Locate the cell with the specified text and output its [X, Y] center coordinate. 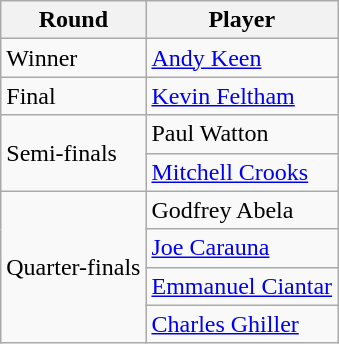
Godfrey Abela [242, 210]
Final [74, 96]
Winner [74, 58]
Andy Keen [242, 58]
Emmanuel Ciantar [242, 286]
Paul Watton [242, 134]
Semi-finals [74, 153]
Quarter-finals [74, 267]
Joe Carauna [242, 248]
Round [74, 20]
Mitchell Crooks [242, 172]
Kevin Feltham [242, 96]
Charles Ghiller [242, 324]
Player [242, 20]
